Detect which cell encompasses the target text, then output its [x, y] center coordinate. 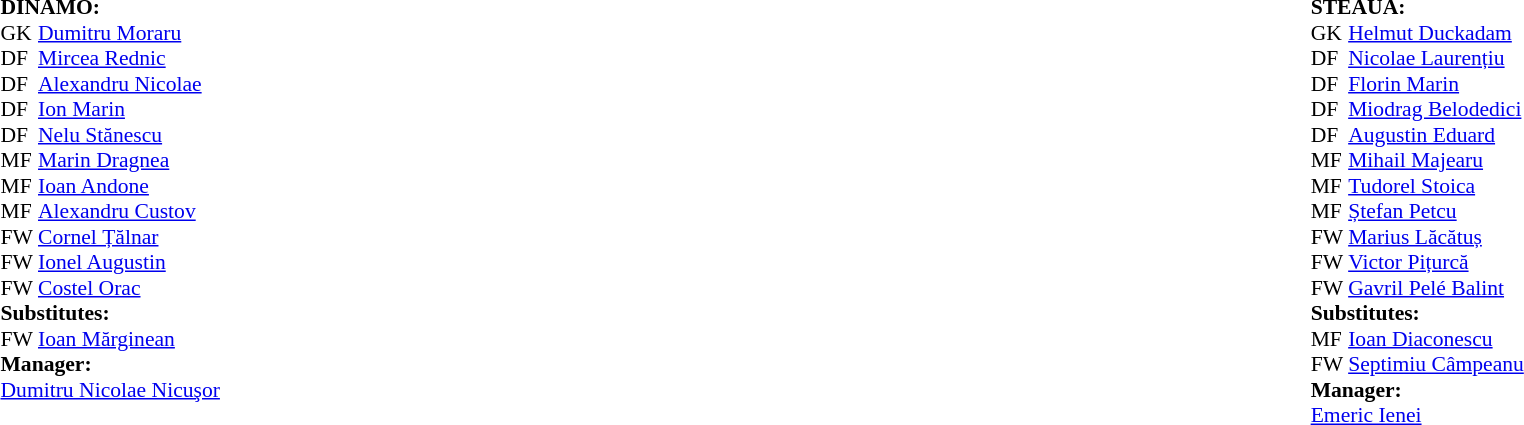
Mihail Majearu [1436, 161]
Ioan Diaconescu [1436, 339]
Ștefan Petcu [1436, 211]
Victor Pițurcă [1436, 263]
Helmut Duckadam [1436, 33]
Alexandru Nicolae [129, 84]
Ion Marin [129, 109]
Ioan Mărginean [129, 339]
Nelu Stănescu [129, 135]
Alexandru Custov [129, 211]
Cornel Țălnar [129, 237]
Ionel Augustin [129, 263]
Septimiu Câmpeanu [1436, 365]
Florin Marin [1436, 84]
Dumitru Moraru [129, 33]
Dumitru Nicolae Nicuşor [110, 390]
Marius Lăcătuș [1436, 237]
Nicolae Laurențiu [1436, 59]
Costel Orac [129, 288]
Ioan Andone [129, 186]
Tudorel Stoica [1436, 186]
Miodrag Belodedici [1436, 109]
Marin Dragnea [129, 161]
Mircea Rednic [129, 59]
Augustin Eduard [1436, 135]
Gavril Pelé Balint [1436, 288]
